Detect which cell encompasses the target text, then output its (x, y) center coordinate. 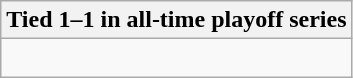
Tied 1–1 in all-time playoff series (176, 20)
